Detect which cell encompasses the target text, then output its [x, y] center coordinate. 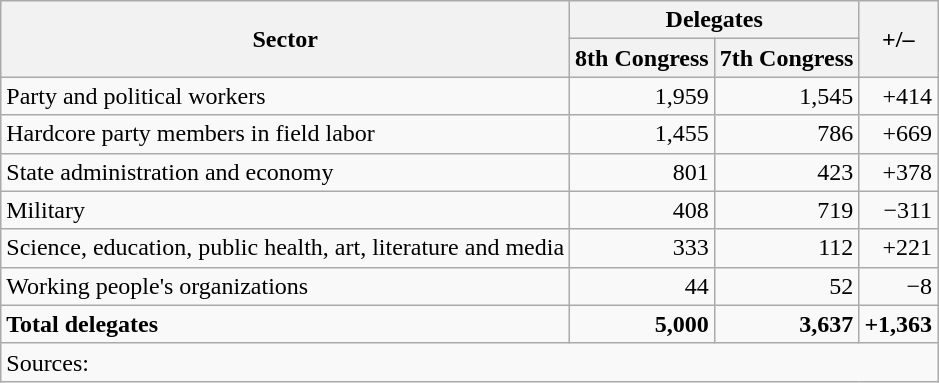
Hardcore party members in field labor [286, 134]
Science, education, public health, art, literature and media [286, 248]
1,455 [642, 134]
719 [786, 210]
3,637 [786, 324]
333 [642, 248]
Party and political workers [286, 96]
Sector [286, 39]
Working people's organizations [286, 286]
Delegates [714, 20]
+1,363 [898, 324]
8th Congress [642, 58]
+669 [898, 134]
1,959 [642, 96]
423 [786, 172]
Total delegates [286, 324]
112 [786, 248]
52 [786, 286]
−311 [898, 210]
+414 [898, 96]
408 [642, 210]
−8 [898, 286]
+378 [898, 172]
+/– [898, 39]
+221 [898, 248]
Military [286, 210]
801 [642, 172]
786 [786, 134]
Sources: [470, 362]
1,545 [786, 96]
7th Congress [786, 58]
44 [642, 286]
State administration and economy [286, 172]
5,000 [642, 324]
